Search for the cell housing the specified text and yield its (x, y) center coordinate. 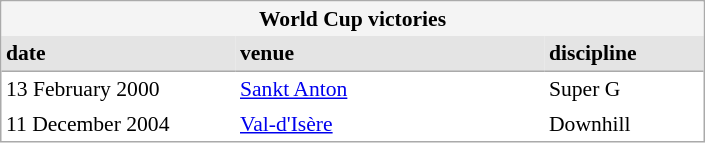
Sankt Anton (390, 89)
Super G (624, 89)
13 February 2000 (119, 89)
World Cup victories (353, 19)
discipline (624, 54)
date (119, 54)
Val-d'Isère (390, 123)
11 December 2004 (119, 123)
Downhill (624, 123)
venue (390, 54)
